For the text-containing cell, return its midpoint in [X, Y] coordinate format. 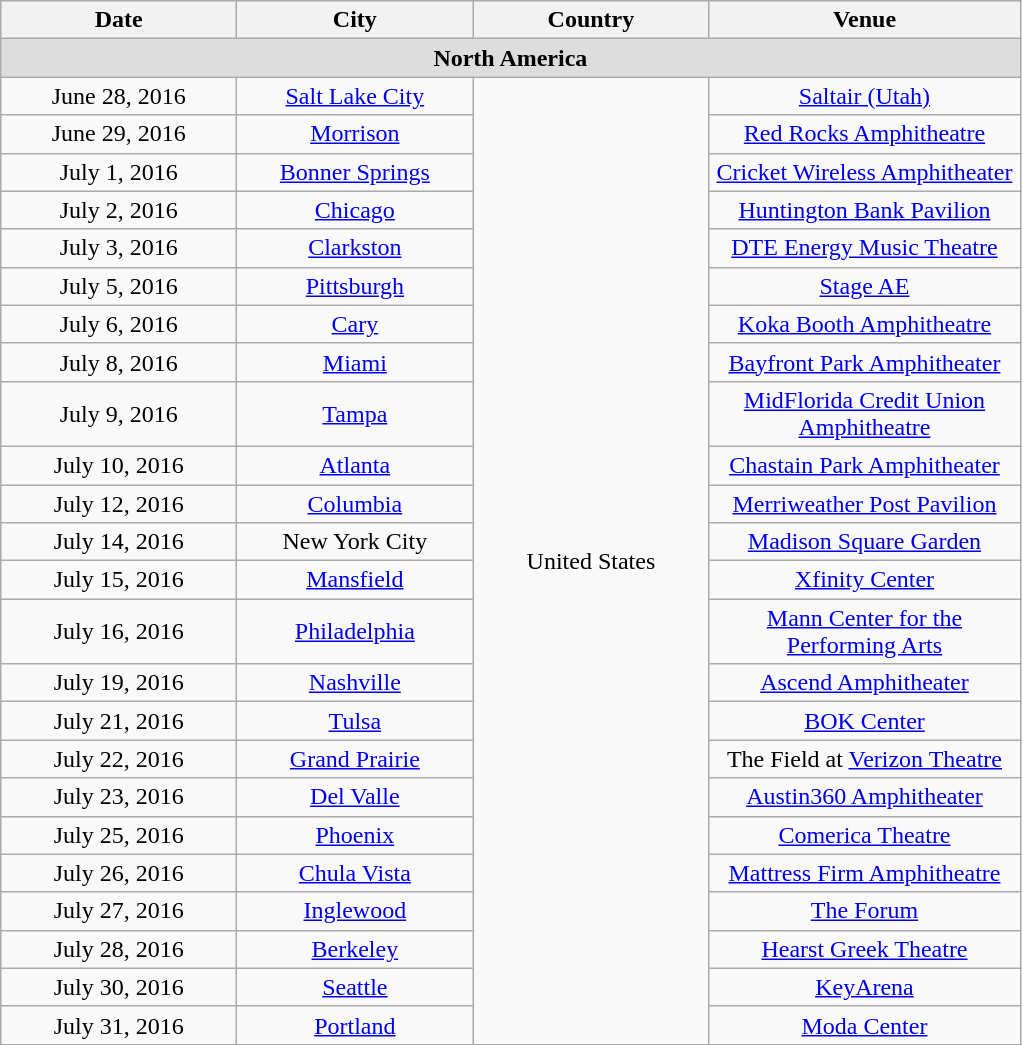
Philadelphia [355, 632]
July 31, 2016 [119, 1025]
North America [510, 58]
July 12, 2016 [119, 503]
Hearst Greek Theatre [864, 949]
Bayfront Park Amphitheater [864, 362]
Merriweather Post Pavilion [864, 503]
Chula Vista [355, 873]
Stage AE [864, 286]
Huntington Bank Pavilion [864, 210]
Miami [355, 362]
Ascend Amphitheater [864, 683]
MidFlorida Credit Union Amphitheatre [864, 414]
Madison Square Garden [864, 542]
BOK Center [864, 721]
The Field at Verizon Theatre [864, 759]
Atlanta [355, 465]
June 29, 2016 [119, 134]
July 27, 2016 [119, 911]
July 1, 2016 [119, 172]
Pittsburgh [355, 286]
Clarkston [355, 248]
Mansfield [355, 580]
July 26, 2016 [119, 873]
Moda Center [864, 1025]
United States [591, 561]
Phoenix [355, 835]
July 16, 2016 [119, 632]
Cary [355, 324]
Mattress Firm Amphitheatre [864, 873]
July 21, 2016 [119, 721]
July 6, 2016 [119, 324]
Bonner Springs [355, 172]
Country [591, 20]
July 28, 2016 [119, 949]
Salt Lake City [355, 96]
Red Rocks Amphitheatre [864, 134]
June 28, 2016 [119, 96]
City [355, 20]
Chastain Park Amphitheater [864, 465]
July 9, 2016 [119, 414]
Xfinity Center [864, 580]
July 2, 2016 [119, 210]
July 25, 2016 [119, 835]
Berkeley [355, 949]
Date [119, 20]
July 19, 2016 [119, 683]
Portland [355, 1025]
Chicago [355, 210]
Columbia [355, 503]
July 5, 2016 [119, 286]
July 14, 2016 [119, 542]
New York City [355, 542]
July 22, 2016 [119, 759]
Morrison [355, 134]
Tampa [355, 414]
Cricket Wireless Amphitheater [864, 172]
Mann Center for the Performing Arts [864, 632]
Seattle [355, 987]
Del Valle [355, 797]
July 23, 2016 [119, 797]
Nashville [355, 683]
Koka Booth Amphitheatre [864, 324]
Tulsa [355, 721]
Venue [864, 20]
July 3, 2016 [119, 248]
The Forum [864, 911]
DTE Energy Music Theatre [864, 248]
Saltair (Utah) [864, 96]
KeyArena [864, 987]
Grand Prairie [355, 759]
Inglewood [355, 911]
Comerica Theatre [864, 835]
July 30, 2016 [119, 987]
July 8, 2016 [119, 362]
July 10, 2016 [119, 465]
Austin360 Amphitheater [864, 797]
July 15, 2016 [119, 580]
